Scan for the cell matching the given text and deliver its [X, Y] coordinate at center. 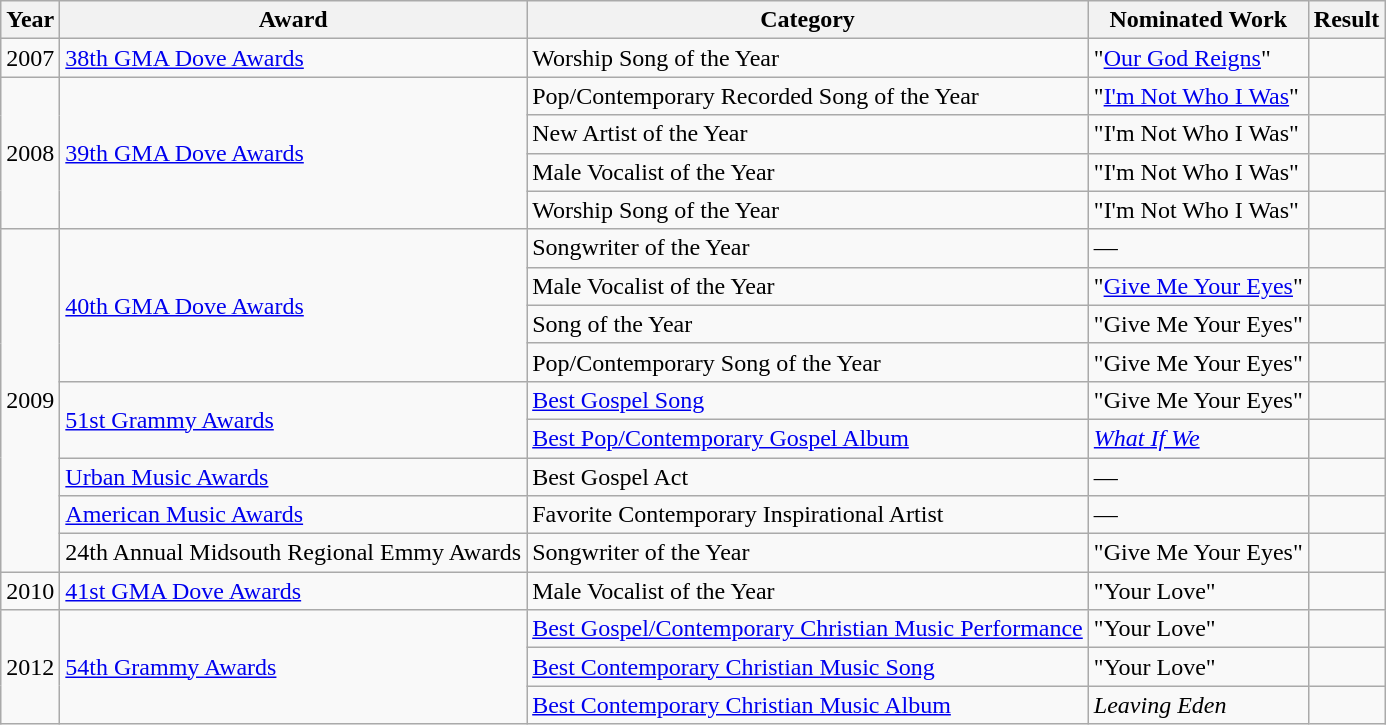
Song of the Year [808, 324]
54th Grammy Awards [294, 667]
Favorite Contemporary Inspirational Artist [808, 515]
Result [1346, 20]
Category [808, 20]
American Music Awards [294, 515]
Nominated Work [1198, 20]
2007 [30, 58]
"Our God Reigns" [1198, 58]
Leaving Eden [1198, 705]
Best Gospel Song [808, 400]
Best Contemporary Christian Music Song [808, 667]
24th Annual Midsouth Regional Emmy Awards [294, 553]
40th GMA Dove Awards [294, 305]
Urban Music Awards [294, 477]
39th GMA Dove Awards [294, 153]
New Artist of the Year [808, 134]
51st Grammy Awards [294, 419]
38th GMA Dove Awards [294, 58]
Best Contemporary Christian Music Album [808, 705]
Award [294, 20]
2012 [30, 667]
Best Gospel Act [808, 477]
41st GMA Dove Awards [294, 591]
What If We [1198, 438]
Pop/Contemporary Recorded Song of the Year [808, 96]
Year [30, 20]
2008 [30, 153]
2010 [30, 591]
2009 [30, 400]
Pop/Contemporary Song of the Year [808, 362]
Best Pop/Contemporary Gospel Album [808, 438]
Best Gospel/Contemporary Christian Music Performance [808, 629]
